Find where the given text appears and provide that cell's center as (X, Y) coordinate. 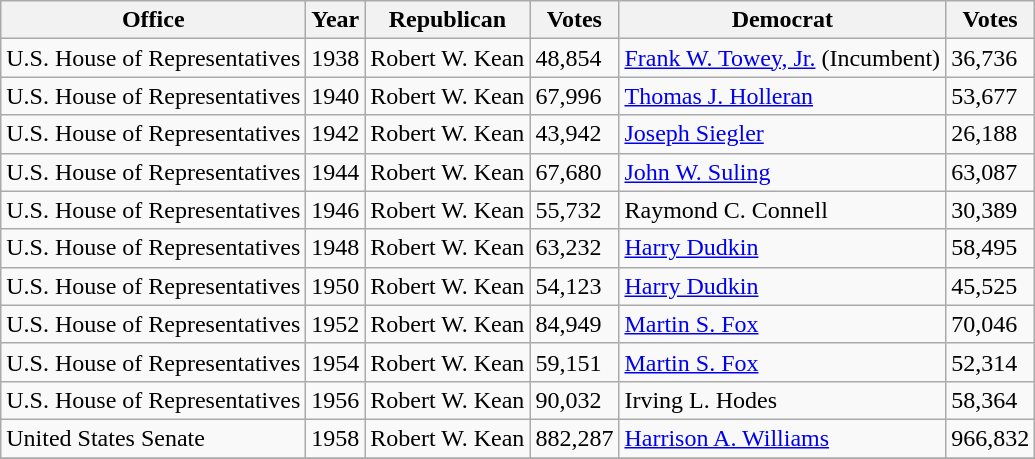
1938 (336, 58)
26,188 (990, 134)
Irving L. Hodes (782, 400)
63,232 (574, 248)
1952 (336, 324)
Raymond C. Connell (782, 210)
1956 (336, 400)
53,677 (990, 96)
58,495 (990, 248)
Harrison A. Williams (782, 438)
1946 (336, 210)
48,854 (574, 58)
1948 (336, 248)
Joseph Siegler (782, 134)
Office (154, 20)
882,287 (574, 438)
Year (336, 20)
90,032 (574, 400)
63,087 (990, 172)
70,046 (990, 324)
Republican (448, 20)
Democrat (782, 20)
1942 (336, 134)
1940 (336, 96)
58,364 (990, 400)
1958 (336, 438)
Frank W. Towey, Jr. (Incumbent) (782, 58)
30,389 (990, 210)
59,151 (574, 362)
54,123 (574, 286)
1954 (336, 362)
1944 (336, 172)
966,832 (990, 438)
43,942 (574, 134)
67,996 (574, 96)
52,314 (990, 362)
55,732 (574, 210)
1950 (336, 286)
67,680 (574, 172)
45,525 (990, 286)
36,736 (990, 58)
John W. Suling (782, 172)
84,949 (574, 324)
United States Senate (154, 438)
Thomas J. Holleran (782, 96)
